Search for the cell housing the specified text and yield its (x, y) center coordinate. 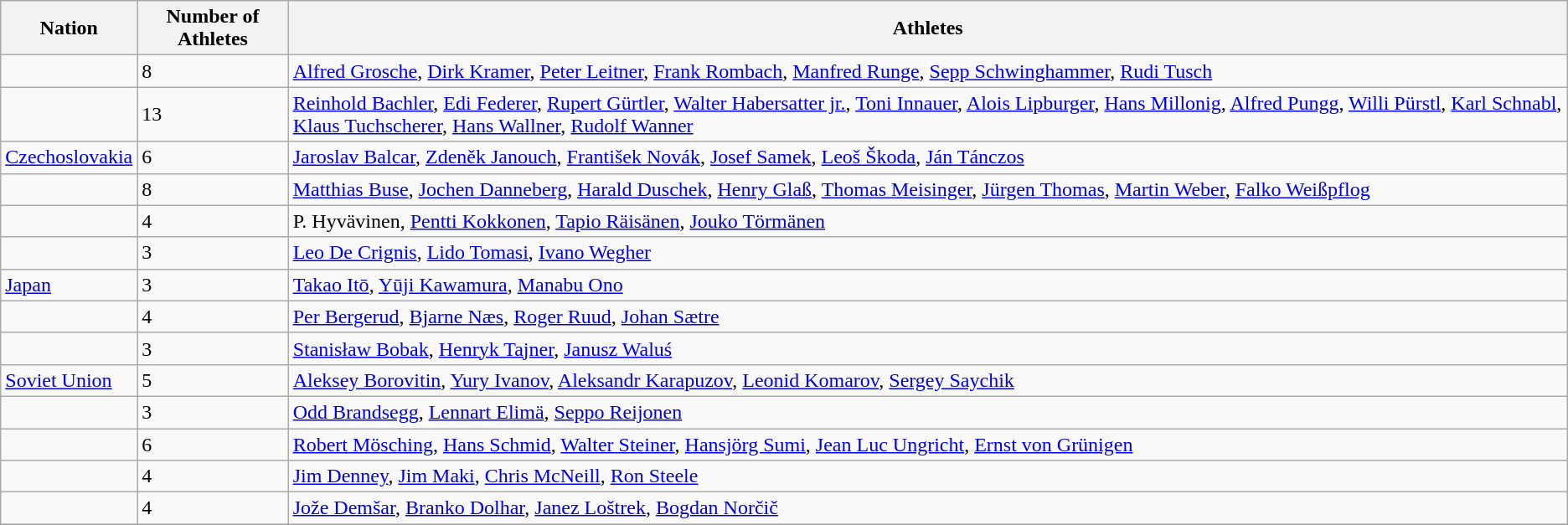
Jaroslav Balcar, Zdeněk Janouch, František Novák, Josef Samek, Leoš Škoda, Ján Tánczos (928, 157)
Japan (69, 285)
Soviet Union (69, 380)
Number of Athletes (213, 28)
Leo De Crignis, Lido Tomasi, Ivano Wegher (928, 253)
13 (213, 114)
Alfred Grosche, Dirk Kramer, Peter Leitner, Frank Rombach, Manfred Runge, Sepp Schwinghammer, Rudi Tusch (928, 71)
Stanisław Bobak, Henryk Tajner, Janusz Waluś (928, 348)
Athletes (928, 28)
Per Bergerud, Bjarne Næs, Roger Ruud, Johan Sætre (928, 317)
5 (213, 380)
P. Hyvävinen, Pentti Kokkonen, Tapio Räisänen, Jouko Törmänen (928, 221)
Matthias Buse, Jochen Danneberg, Harald Duschek, Henry Glaß, Thomas Meisinger, Jürgen Thomas, Martin Weber, Falko Weißpflog (928, 189)
Jim Denney, Jim Maki, Chris McNeill, Ron Steele (928, 476)
Czechoslovakia (69, 157)
Takao Itō, Yūji Kawamura, Manabu Ono (928, 285)
Nation (69, 28)
Aleksey Borovitin, Yury Ivanov, Aleksandr Karapuzov, Leonid Komarov, Sergey Saychik (928, 380)
Odd Brandsegg, Lennart Elimä, Seppo Reijonen (928, 412)
Robert Mösching, Hans Schmid, Walter Steiner, Hansjörg Sumi, Jean Luc Ungricht, Ernst von Grünigen (928, 445)
Jože Demšar, Branko Dolhar, Janez Loštrek, Bogdan Norčič (928, 508)
